Provide the [x, y] coordinate of the cell's center where the given text is located.  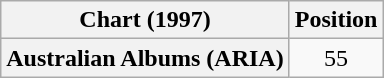
Australian Albums (ARIA) [145, 58]
Chart (1997) [145, 20]
Position [336, 20]
55 [336, 58]
